Return [X, Y] of the center of cell containing provided text 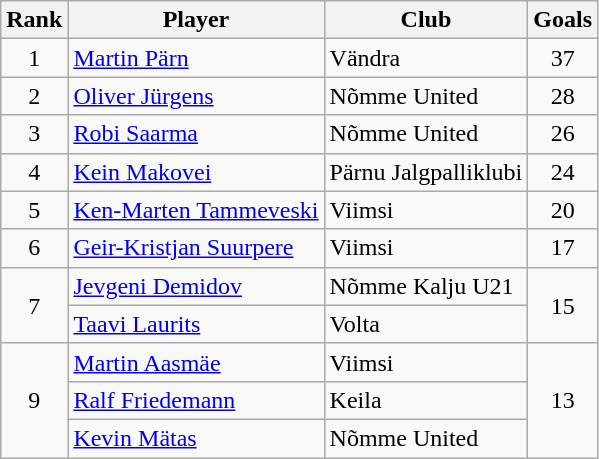
Goals [563, 20]
Oliver Jürgens [196, 96]
15 [563, 305]
2 [34, 96]
Volta [426, 324]
Ralf Friedemann [196, 400]
26 [563, 134]
Vändra [426, 58]
Jevgeni Demidov [196, 286]
Martin Pärn [196, 58]
Robi Saarma [196, 134]
7 [34, 305]
6 [34, 248]
Keila [426, 400]
Geir-Kristjan Suurpere [196, 248]
Rank [34, 20]
Martin Aasmäe [196, 362]
1 [34, 58]
Kein Makovei [196, 172]
17 [563, 248]
Club [426, 20]
4 [34, 172]
Ken-Marten Tammeveski [196, 210]
Player [196, 20]
Taavi Laurits [196, 324]
5 [34, 210]
Pärnu Jalgpalliklubi [426, 172]
20 [563, 210]
9 [34, 400]
Kevin Mätas [196, 438]
Nõmme Kalju U21 [426, 286]
37 [563, 58]
28 [563, 96]
24 [563, 172]
3 [34, 134]
13 [563, 400]
